Determine the [X, Y] coordinate at the center of the cell enclosing the given text.  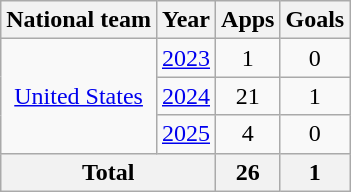
21 [248, 96]
National team [79, 20]
Apps [248, 20]
2024 [186, 96]
Goals [315, 20]
2023 [186, 58]
Year [186, 20]
4 [248, 134]
2025 [186, 134]
26 [248, 172]
Total [108, 172]
United States [79, 96]
